Provide the [X, Y] coordinate of the cell's center where the given text is located.  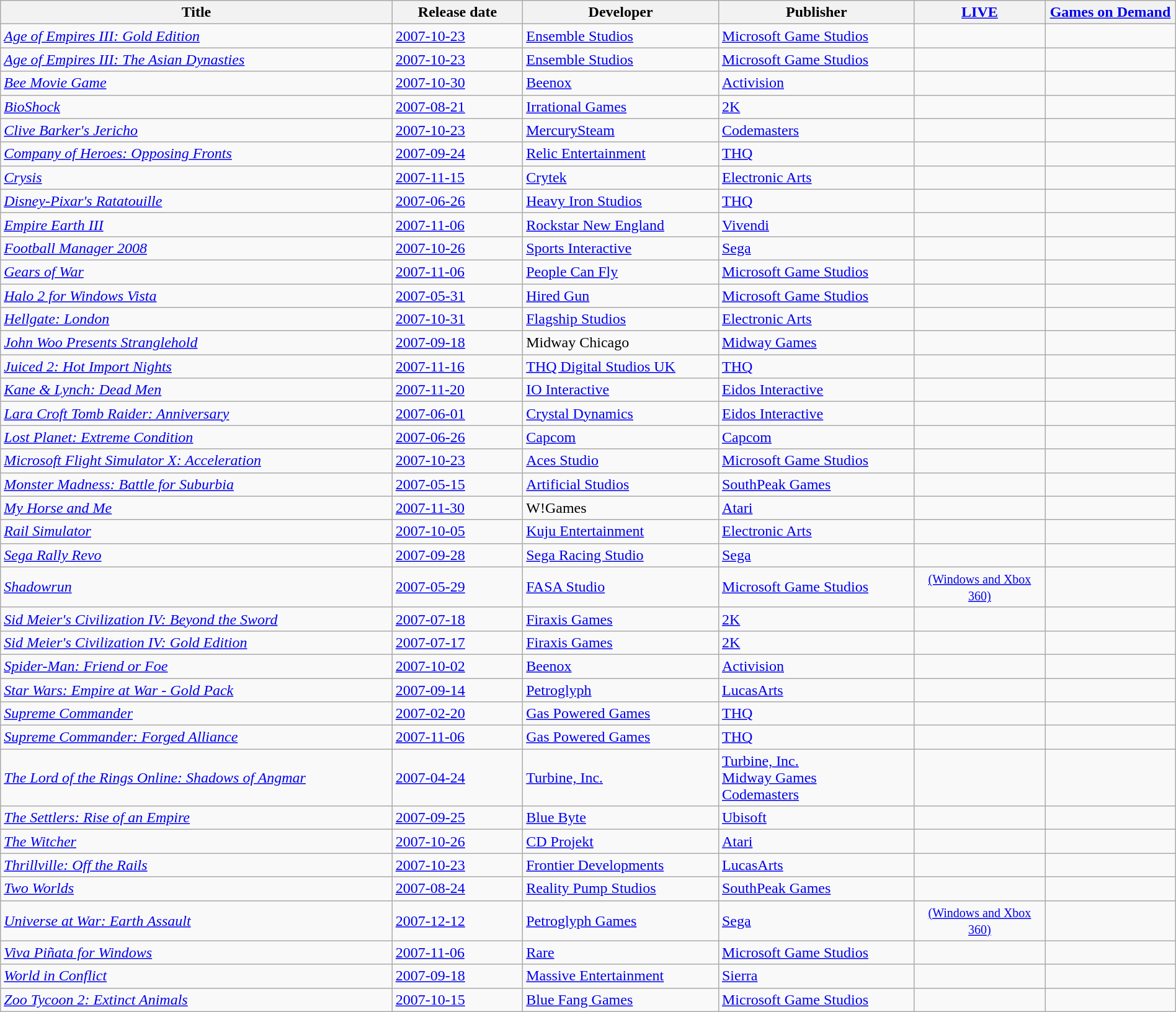
Rail Simulator [197, 531]
Petroglyph [621, 690]
Kuju Entertainment [621, 531]
THQ Digital Studios UK [621, 366]
2007-10-02 [457, 666]
People Can Fly [621, 272]
Crystal Dynamics [621, 414]
Midway Games [816, 343]
Release date [457, 12]
Artificial Studios [621, 484]
Flagship Studios [621, 319]
2007-09-25 [457, 818]
Midway Chicago [621, 343]
2007-06-01 [457, 414]
Supreme Commander [197, 714]
Turbine, Inc. [621, 778]
Sid Meier's Civilization IV: Beyond the Sword [197, 619]
Blue Byte [621, 818]
CD Projekt [621, 841]
The Lord of the Rings Online: Shadows of Angmar [197, 778]
2007-08-24 [457, 889]
Shadowrun [197, 587]
World in Conflict [197, 976]
BioShock [197, 107]
The Settlers: Rise of an Empire [197, 818]
The Witcher [197, 841]
Age of Empires III: Gold Edition [197, 36]
LIVE [979, 12]
My Horse and Me [197, 508]
Microsoft Flight Simulator X: Acceleration [197, 461]
Turbine, Inc.Midway GamesCodemasters [816, 778]
2007-10-15 [457, 1000]
IO Interactive [621, 390]
Lara Croft Tomb Raider: Anniversary [197, 414]
2007-10-30 [457, 83]
2007-07-18 [457, 619]
Games on Demand [1110, 12]
Empire Earth III [197, 224]
Universe at War: Earth Assault [197, 920]
Thrillville: Off the Rails [197, 865]
FASA Studio [621, 587]
Title [197, 12]
Aces Studio [621, 461]
John Woo Presents Stranglehold [197, 343]
Viva Piñata for Windows [197, 952]
Football Manager 2008 [197, 248]
Heavy Iron Studios [621, 201]
2007-05-31 [457, 296]
2007-10-05 [457, 531]
Reality Pump Studios [621, 889]
Developer [621, 12]
2007-09-28 [457, 555]
Hired Gun [621, 296]
2007-05-15 [457, 484]
2007-08-21 [457, 107]
2007-04-24 [457, 778]
Rare [621, 952]
Spider-Man: Friend or Foe [197, 666]
Sega Racing Studio [621, 555]
Relic Entertainment [621, 154]
Gears of War [197, 272]
Age of Empires III: The Asian Dynasties [197, 60]
2007-11-30 [457, 508]
Halo 2 for Windows Vista [197, 296]
Codemasters [816, 130]
Irrational Games [621, 107]
Company of Heroes: Opposing Fronts [197, 154]
2007-05-29 [457, 587]
Frontier Developments [621, 865]
Two Worlds [197, 889]
Sports Interactive [621, 248]
W!Games [621, 508]
MercurySteam [621, 130]
Crytek [621, 177]
Kane & Lynch: Dead Men [197, 390]
Rockstar New England [621, 224]
Petroglyph Games [621, 920]
Blue Fang Games [621, 1000]
Bee Movie Game [197, 83]
Monster Madness: Battle for Suburbia [197, 484]
2007-11-16 [457, 366]
Ubisoft [816, 818]
Clive Barker's Jericho [197, 130]
Hellgate: London [197, 319]
Massive Entertainment [621, 976]
Disney-Pixar's Ratatouille [197, 201]
Sid Meier's Civilization IV: Gold Edition [197, 642]
2007-07-17 [457, 642]
Sega Rally Revo [197, 555]
Publisher [816, 12]
2007-11-15 [457, 177]
Juiced 2: Hot Import Nights [197, 366]
2007-10-31 [457, 319]
Lost Planet: Extreme Condition [197, 437]
Crysis [197, 177]
2007-11-20 [457, 390]
2007-12-12 [457, 920]
Star Wars: Empire at War - Gold Pack [197, 690]
2007-02-20 [457, 714]
2007-09-24 [457, 154]
Sierra [816, 976]
2007-09-14 [457, 690]
Supreme Commander: Forged Alliance [197, 737]
Vivendi [816, 224]
Zoo Tycoon 2: Extinct Animals [197, 1000]
